Return the [x, y] coordinate for the center point of the cell that contains the specified text.  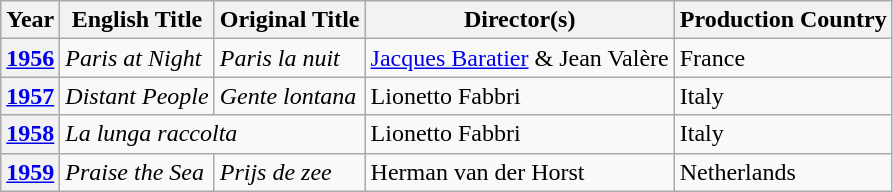
1959 [30, 172]
Director(s) [520, 20]
Praise the Sea [137, 172]
Production Country [783, 20]
1958 [30, 134]
Gente lontana [290, 96]
France [783, 58]
Jacques Baratier & Jean Valère [520, 58]
Paris at Night [137, 58]
La lunga raccolta [212, 134]
Distant People [137, 96]
1956 [30, 58]
English Title [137, 20]
Prijs de zee [290, 172]
Netherlands [783, 172]
Herman van der Horst [520, 172]
1957 [30, 96]
Paris la nuit [290, 58]
Year [30, 20]
Original Title [290, 20]
